Output the (x, y) coordinate of the center of the cell containing the given text.  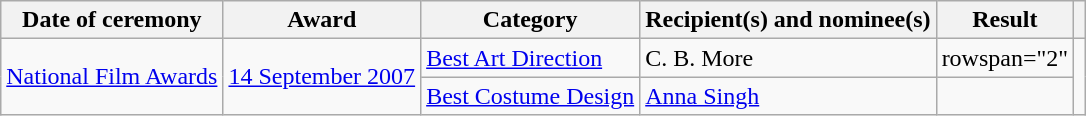
Best Art Direction (530, 58)
Award (322, 20)
rowspan="2" (1005, 58)
National Film Awards (112, 77)
Best Costume Design (530, 96)
C. B. More (788, 58)
14 September 2007 (322, 77)
Category (530, 20)
Date of ceremony (112, 20)
Recipient(s) and nominee(s) (788, 20)
Anna Singh (788, 96)
Result (1005, 20)
